Capture the cell that displays the provided text and extract its [X, Y] central coordinate. 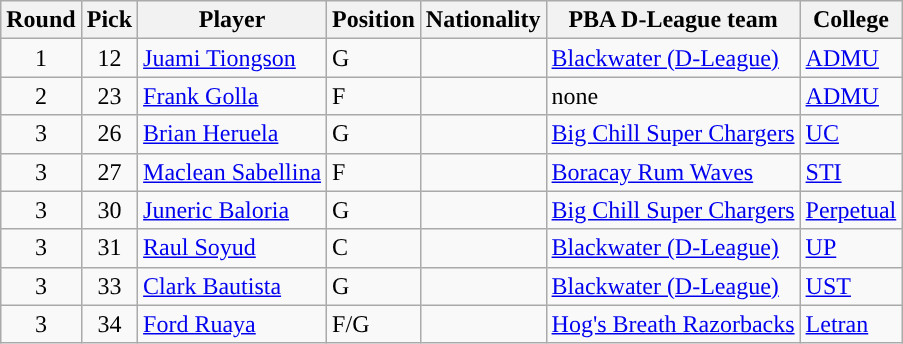
30 [109, 210]
C [374, 248]
Perpetual [851, 210]
Position [374, 20]
33 [109, 286]
23 [109, 96]
1 [41, 58]
27 [109, 172]
Juami Tiongson [232, 58]
Nationality [483, 20]
Round [41, 20]
Pick [109, 20]
Maclean Sabellina [232, 172]
PBA D-League team [673, 20]
UC [851, 134]
31 [109, 248]
Brian Heruela [232, 134]
Boracay Rum Waves [673, 172]
12 [109, 58]
UP [851, 248]
34 [109, 324]
Player [232, 20]
Letran [851, 324]
Juneric Baloria [232, 210]
College [851, 20]
Ford Ruaya [232, 324]
F/G [374, 324]
Frank Golla [232, 96]
UST [851, 286]
Clark Bautista [232, 286]
26 [109, 134]
Raul Soyud [232, 248]
none [673, 96]
Hog's Breath Razorbacks [673, 324]
STI [851, 172]
2 [41, 96]
